Scan for the cell matching the given text and deliver its (X, Y) coordinate at center. 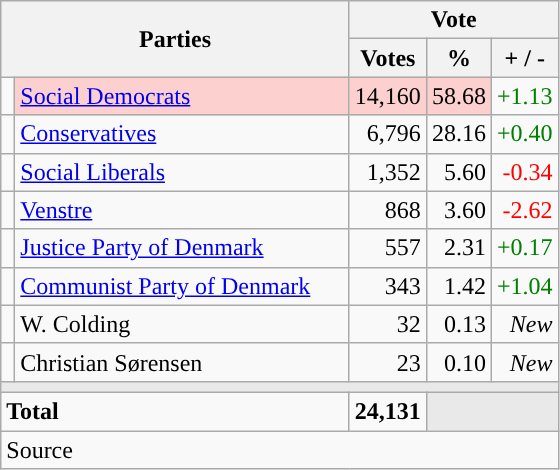
1,352 (388, 172)
+ / - (524, 58)
1.42 (458, 286)
Source (280, 449)
% (458, 58)
-0.34 (524, 172)
Votes (388, 58)
6,796 (388, 134)
868 (388, 210)
0.10 (458, 362)
Venstre (182, 210)
+1.04 (524, 286)
+1.13 (524, 96)
Social Democrats (182, 96)
+0.40 (524, 134)
3.60 (458, 210)
14,160 (388, 96)
Total (176, 411)
Christian Sørensen (182, 362)
2.31 (458, 248)
5.60 (458, 172)
Conservatives (182, 134)
W. Colding (182, 324)
557 (388, 248)
Justice Party of Denmark (182, 248)
343 (388, 286)
58.68 (458, 96)
Communist Party of Denmark (182, 286)
23 (388, 362)
32 (388, 324)
Parties (176, 39)
Social Liberals (182, 172)
Vote (454, 20)
28.16 (458, 134)
0.13 (458, 324)
+0.17 (524, 248)
-2.62 (524, 210)
24,131 (388, 411)
